Return [X, Y] of the center of cell containing provided text 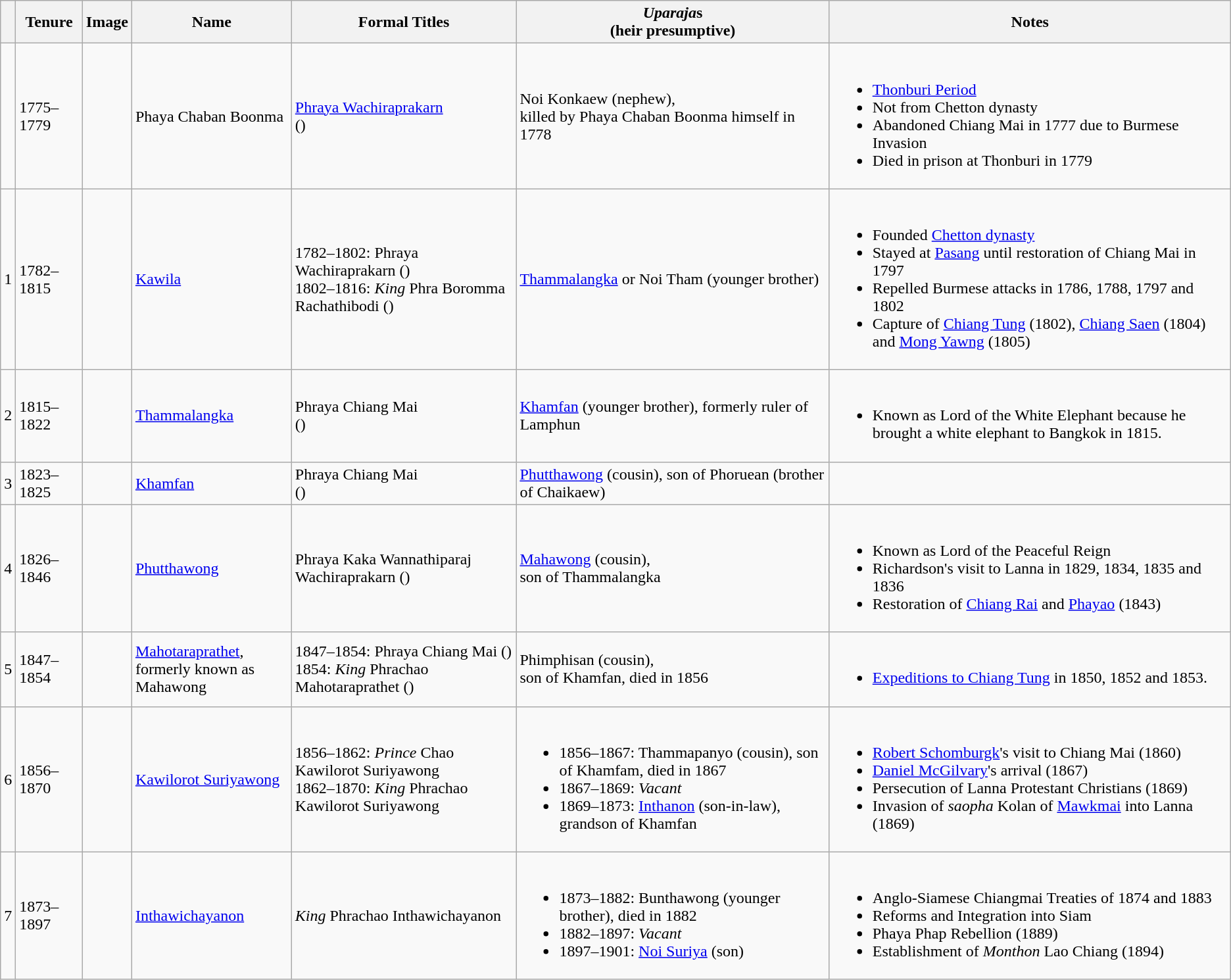
Mahotaraprathet,formerly known as Mahawong [212, 670]
Phutthawong (cousin), son of Phoruean (brother of Chaikaew) [673, 483]
5 [8, 670]
1847–1854 [49, 670]
7 [8, 916]
3 [8, 483]
Known as Lord of the White Elephant because he brought a white elephant to Bangkok in 1815. [1030, 416]
Mahawong (cousin),son of Thammalangka [673, 568]
1775–1779 [49, 116]
Khamfan (younger brother), formerly ruler of Lamphun [673, 416]
Inthawichayanon [212, 916]
Noi Konkaew (nephew),killed by Phaya Chaban Boonma himself in 1778 [673, 116]
1873–1897 [49, 916]
1856–1867: Thammapanyo (cousin), son of Khamfam, died in 18671867–1869: Vacant1869–1873: Inthanon (son-in-law), grandson of Khamfan [673, 779]
Phraya Kaka Wannathiparaj Wachiraprakarn () [404, 568]
Name [212, 22]
Phaya Chaban Boonma [212, 116]
1815–1822 [49, 416]
Thammalangka or Noi Tham (younger brother) [673, 279]
Image [107, 22]
1826–1846 [49, 568]
Kawilorot Suriyawong [212, 779]
Thonburi PeriodNot from Chetton dynastyAbandoned Chiang Mai in 1777 due to Burmese InvasionDied in prison at Thonburi in 1779 [1030, 116]
Notes [1030, 22]
1856–1862: Prince Chao Kawilorot Suriyawong1862–1870: King Phrachao Kawilorot Suriyawong [404, 779]
Tenure [49, 22]
1847–1854: Phraya Chiang Mai ()1854: King Phrachao Mahotaraprathet () [404, 670]
4 [8, 568]
1823–1825 [49, 483]
Thammalangka [212, 416]
1 [8, 279]
Phraya Wachiraprakarn() [404, 116]
6 [8, 779]
Khamfan [212, 483]
Kawila [212, 279]
Known as Lord of the Peaceful ReignRichardson's visit to Lanna in 1829, 1834, 1835 and 1836Restoration of Chiang Rai and Phayao (1843) [1030, 568]
Uparajas(heir presumptive) [673, 22]
Phimphisan (cousin),son of Khamfan, died in 1856 [673, 670]
Expeditions to Chiang Tung in 1850, 1852 and 1853. [1030, 670]
1782–1802: Phraya Wachiraprakarn ()1802–1816: King Phra Boromma Rachathibodi () [404, 279]
1856–1870 [49, 779]
King Phrachao Inthawichayanon [404, 916]
Phutthawong [212, 568]
2 [8, 416]
Formal Titles [404, 22]
1873–1882: Bunthawong (younger brother), died in 18821882–1897: Vacant1897–1901: Noi Suriya (son) [673, 916]
1782–1815 [49, 279]
